Identify which cell holds the provided text, then report its [x, y] central coordinate. 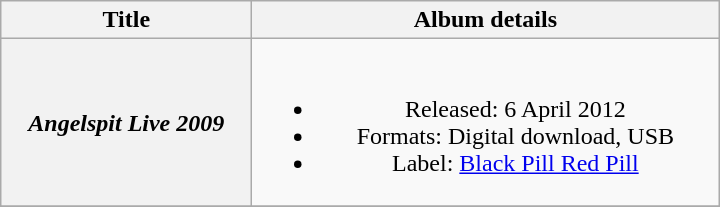
Title [126, 20]
Released: 6 April 2012Formats: Digital download, USBLabel: Black Pill Red Pill [486, 122]
Album details [486, 20]
Angelspit Live 2009 [126, 122]
